Find where the given text appears and provide that cell's center as (X, Y) coordinate. 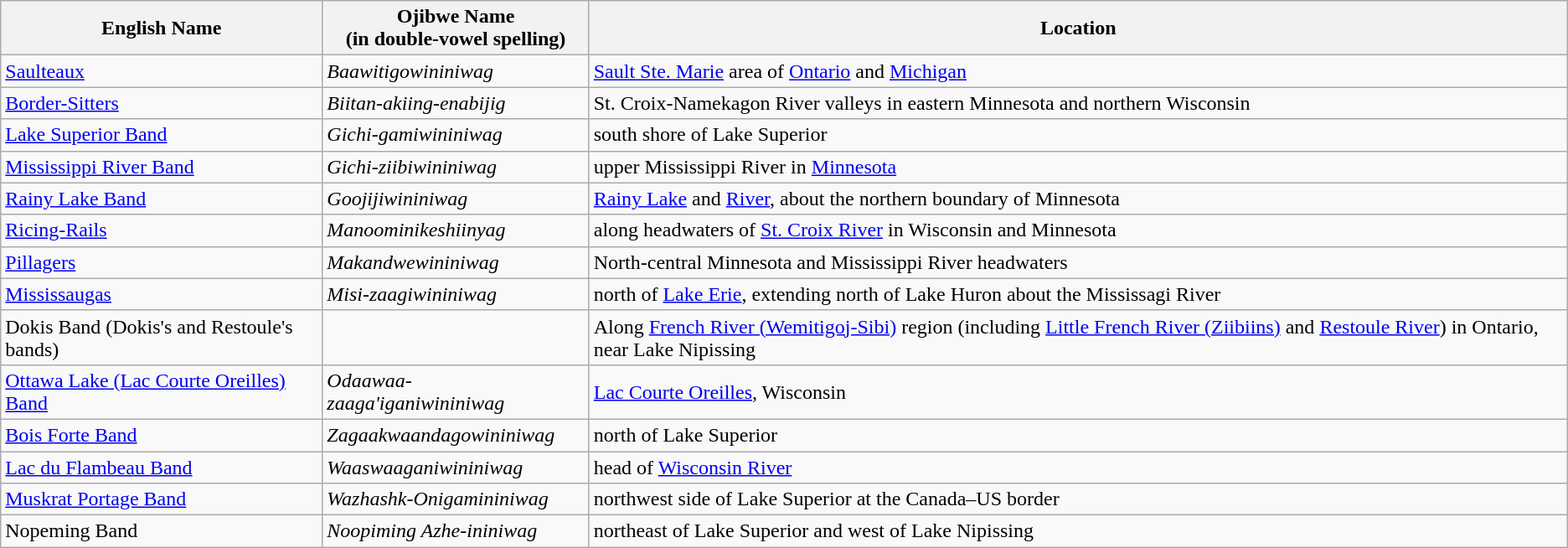
north of Lake Erie, extending north of Lake Huron about the Mississagi River (1078, 294)
Baawitigowininiwag (456, 71)
Biitan-akiing-enabijig (456, 103)
Mississippi River Band (162, 167)
Makandwewininiwag (456, 262)
along headwaters of St. Croix River in Wisconsin and Minnesota (1078, 230)
Zagaakwaandagowininiwag (456, 435)
northeast of Lake Superior and west of Lake Nipissing (1078, 531)
north of Lake Superior (1078, 435)
Along French River (Wemitigoj-Sibi) region (including Little French River (Ziibiins) and Restoule River) in Ontario, near Lake Nipissing (1078, 337)
northwest side of Lake Superior at the Canada–US border (1078, 499)
Border-Sitters (162, 103)
Ojibwe Name(in double-vowel spelling) (456, 28)
Waaswaaganiwininiwag (456, 467)
Pillagers (162, 262)
Rainy Lake and River, about the northern boundary of Minnesota (1078, 199)
Noopiming Azhe-ininiwag (456, 531)
English Name (162, 28)
Mississaugas (162, 294)
Saulteaux (162, 71)
Ricing-Rails (162, 230)
Goojijiwininiwag (456, 199)
Rainy Lake Band (162, 199)
Odaawaa-zaaga'iganiwininiwag (456, 392)
Bois Forte Band (162, 435)
head of Wisconsin River (1078, 467)
Wazhashk-Onigamininiwag (456, 499)
Manoominikeshiinyag (456, 230)
Lac du Flambeau Band (162, 467)
Gichi-gamiwininiwag (456, 135)
St. Croix-Namekagon River valleys in eastern Minnesota and northern Wisconsin (1078, 103)
south shore of Lake Superior (1078, 135)
upper Mississippi River in Minnesota (1078, 167)
Nopeming Band (162, 531)
Ottawa Lake (Lac Courte Oreilles) Band (162, 392)
North-central Minnesota and Mississippi River headwaters (1078, 262)
Sault Ste. Marie area of Ontario and Michigan (1078, 71)
Gichi-ziibiwininiwag (456, 167)
Lake Superior Band (162, 135)
Dokis Band (Dokis's and Restoule's bands) (162, 337)
Lac Courte Oreilles, Wisconsin (1078, 392)
Misi-zaagiwininiwag (456, 294)
Muskrat Portage Band (162, 499)
Location (1078, 28)
